From the cell containing the given text, extract its center point as [x, y] coordinate. 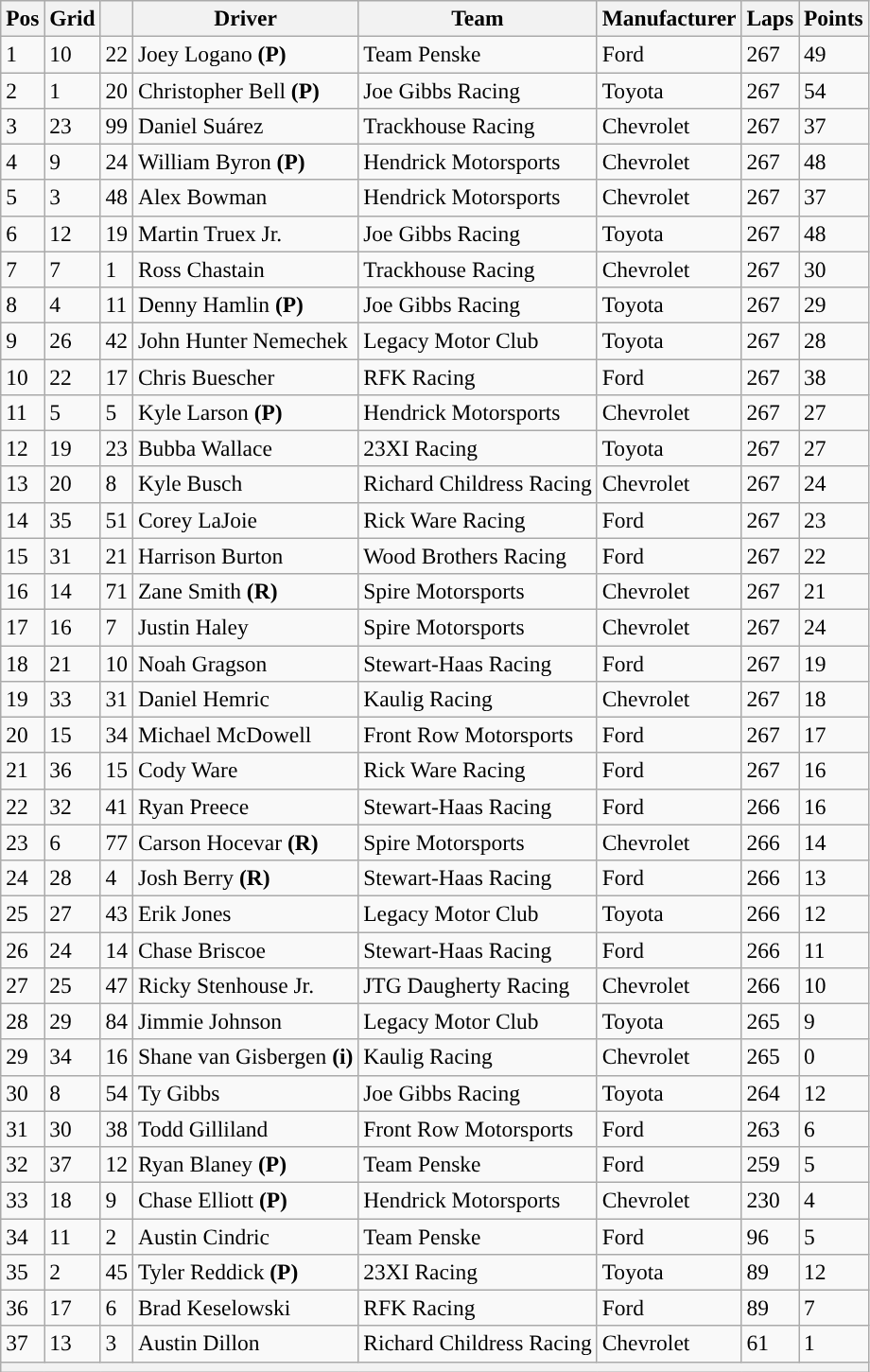
Zane Smith (R) [245, 591]
Driver [245, 18]
42 [116, 340]
Corey LaJoie [245, 520]
Brad Keselowski [245, 1308]
61 [770, 1344]
Harrison Burton [245, 556]
Noah Gragson [245, 663]
Joey Logano (P) [245, 54]
49 [834, 54]
William Byron (P) [245, 162]
Bubba Wallace [245, 448]
45 [116, 1272]
Justin Haley [245, 627]
John Hunter Nemechek [245, 340]
Manufacturer [670, 18]
230 [770, 1200]
Chris Buescher [245, 376]
Daniel Hemric [245, 699]
Ryan Blaney (P) [245, 1164]
Cody Ware [245, 771]
41 [116, 807]
259 [770, 1164]
264 [770, 1093]
JTG Daugherty Racing [478, 985]
Alex Bowman [245, 198]
Daniel Suárez [245, 126]
Laps [770, 18]
96 [770, 1236]
Grid [72, 18]
43 [116, 913]
Chase Elliott (P) [245, 1200]
Tyler Reddick (P) [245, 1272]
263 [770, 1129]
Chase Briscoe [245, 949]
Jimmie Johnson [245, 1021]
Kyle Larson (P) [245, 412]
Erik Jones [245, 913]
Ross Chastain [245, 269]
77 [116, 842]
47 [116, 985]
Wood Brothers Racing [478, 556]
71 [116, 591]
Ryan Preece [245, 807]
Christopher Bell (P) [245, 90]
Team [478, 18]
Carson Hocevar (R) [245, 842]
Michael McDowell [245, 735]
Austin Dillon [245, 1344]
Austin Cindric [245, 1236]
Shane van Gisbergen (i) [245, 1057]
0 [834, 1057]
84 [116, 1021]
Todd Gilliland [245, 1129]
Kyle Busch [245, 484]
Josh Berry (R) [245, 877]
Denny Hamlin (P) [245, 304]
Ricky Stenhouse Jr. [245, 985]
99 [116, 126]
Points [834, 18]
Martin Truex Jr. [245, 234]
Ty Gibbs [245, 1093]
Pos [23, 18]
51 [116, 520]
